Capture the cell that displays the provided text and extract its (X, Y) central coordinate. 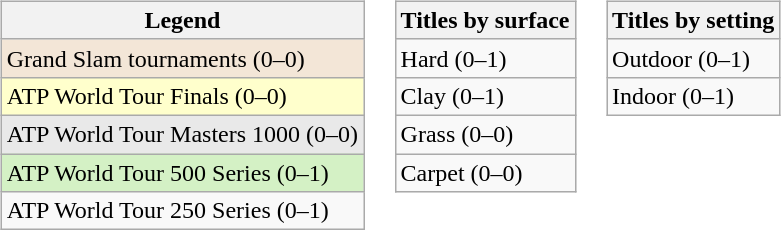
Titles by setting (694, 20)
Outdoor (0–1) (694, 58)
Grass (0–0) (485, 134)
ATP World Tour 500 Series (0–1) (182, 173)
ATP World Tour 250 Series (0–1) (182, 211)
Indoor (0–1) (694, 96)
Legend (182, 20)
Hard (0–1) (485, 58)
Carpet (0–0) (485, 173)
Grand Slam tournaments (0–0) (182, 58)
ATP World Tour Masters 1000 (0–0) (182, 134)
Titles by surface (485, 20)
ATP World Tour Finals (0–0) (182, 96)
Clay (0–1) (485, 96)
